Find where the given text appears and provide that cell's center as (x, y) coordinate. 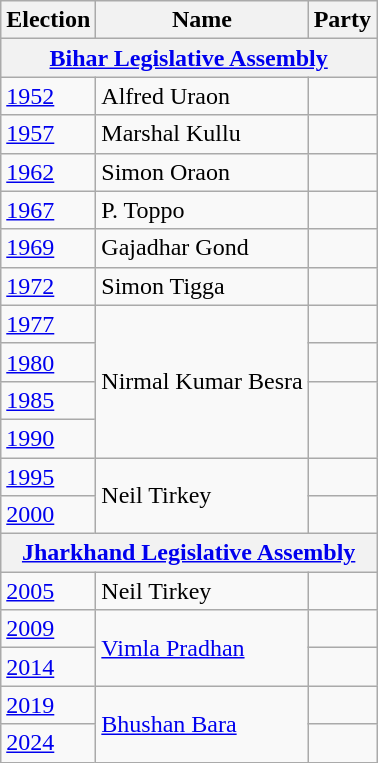
1962 (48, 172)
Jharkhand Legislative Assembly (189, 553)
Nirmal Kumar Besra (202, 381)
1980 (48, 362)
2014 (48, 667)
Simon Tigga (202, 286)
Alfred Uraon (202, 96)
1957 (48, 134)
2024 (48, 743)
1985 (48, 400)
Vimla Pradhan (202, 648)
Bihar Legislative Assembly (189, 58)
Simon Oraon (202, 172)
1990 (48, 438)
1995 (48, 477)
2000 (48, 515)
Name (202, 20)
1969 (48, 248)
P. Toppo (202, 210)
1977 (48, 324)
Bhushan Bara (202, 724)
Gajadhar Gond (202, 248)
1972 (48, 286)
2019 (48, 705)
1952 (48, 96)
2005 (48, 591)
Party (342, 20)
1967 (48, 210)
2009 (48, 629)
Marshal Kullu (202, 134)
Election (48, 20)
